Identify which cell holds the provided text, then report its [X, Y] central coordinate. 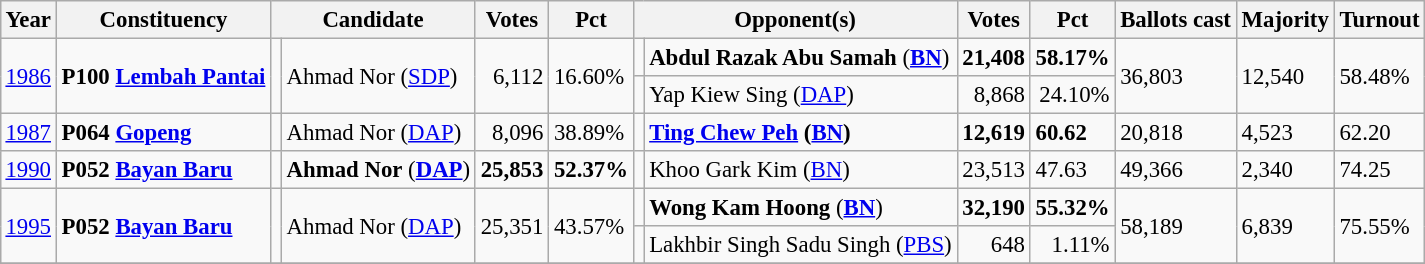
Ting Chew Peh (BN) [800, 133]
58.48% [1380, 76]
Candidate [374, 20]
1986 [28, 76]
6,112 [512, 76]
24.10% [1072, 95]
4,523 [1285, 133]
75.55% [1380, 226]
648 [994, 245]
21,408 [994, 57]
60.62 [1072, 133]
Wong Kam Hoong (BN) [800, 208]
1.11% [1072, 245]
43.57% [592, 226]
1995 [28, 226]
52.37% [592, 170]
Opponent(s) [795, 20]
12,619 [994, 133]
12,540 [1285, 76]
Lakhbir Singh Sadu Singh (PBS) [800, 245]
2,340 [1285, 170]
38.89% [592, 133]
55.32% [1072, 208]
P100 Lembah Pantai [163, 76]
25,853 [512, 170]
58,189 [1176, 226]
16.60% [592, 76]
47.63 [1072, 170]
Khoo Gark Kim (BN) [800, 170]
P064 Gopeng [163, 133]
58.17% [1072, 57]
Majority [1285, 20]
6,839 [1285, 226]
23,513 [994, 170]
1990 [28, 170]
Yap Kiew Sing (DAP) [800, 95]
36,803 [1176, 76]
25,351 [512, 226]
Ballots cast [1176, 20]
20,818 [1176, 133]
49,366 [1176, 170]
62.20 [1380, 133]
8,868 [994, 95]
Ahmad Nor (SDP) [378, 76]
Turnout [1380, 20]
32,190 [994, 208]
1987 [28, 133]
8,096 [512, 133]
Abdul Razak Abu Samah (BN) [800, 57]
Constituency [163, 20]
74.25 [1380, 170]
Year [28, 20]
